Extract the [x, y] coordinate from the center of the cell holding the provided text.  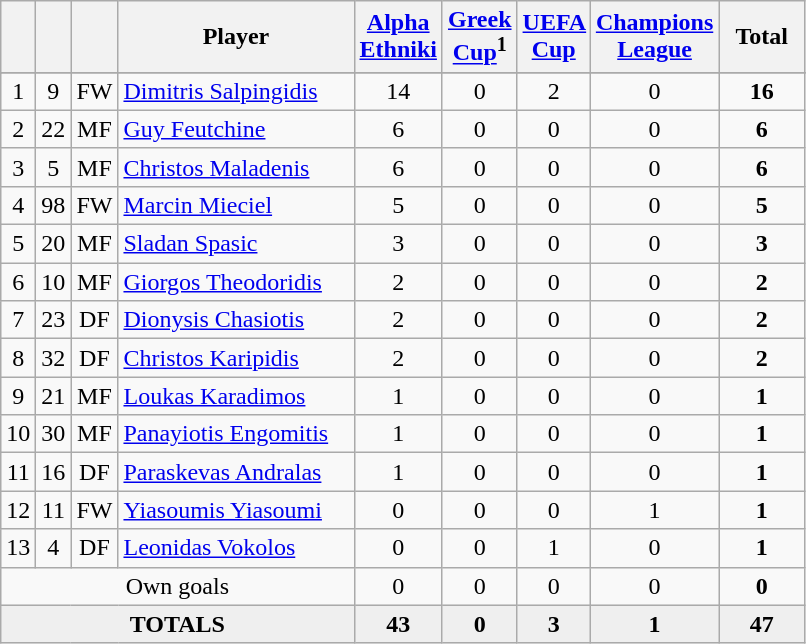
Alpha Ethniki [398, 37]
Dimitris Salpingidis [236, 91]
Dionysis Chasiotis [236, 320]
Champions League [654, 37]
Christos Maladenis [236, 167]
32 [54, 358]
7 [18, 320]
Christos Karipidis [236, 358]
21 [54, 396]
Loukas Karadimos [236, 396]
Marcin Mieciel [236, 205]
12 [18, 510]
23 [54, 320]
47 [762, 624]
8 [18, 358]
98 [54, 205]
Total [762, 37]
Own goals [178, 586]
14 [398, 91]
TOTALS [178, 624]
Greek Cup1 [480, 37]
Paraskevas Andralas [236, 472]
Yiasoumis Yiasoumi [236, 510]
Panayiotis Engomitis [236, 434]
UEFA Cup [554, 37]
Leonidas Vokolos [236, 548]
13 [18, 548]
Giorgos Theodoridis [236, 282]
22 [54, 129]
Guy Feutchine [236, 129]
Player [236, 37]
30 [54, 434]
Sladan Spasic [236, 244]
43 [398, 624]
20 [54, 244]
